Extract the [x, y] coordinate from the center of the cell holding the provided text.  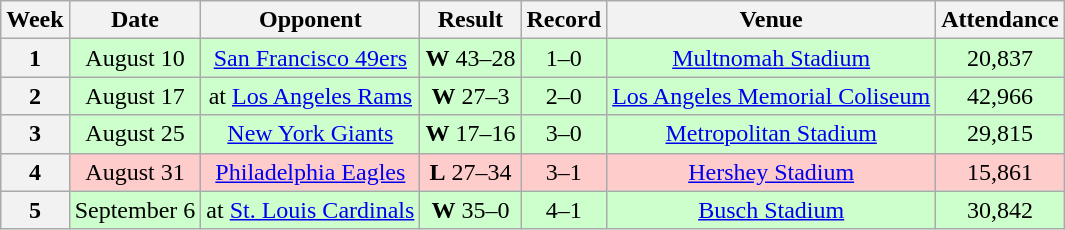
5 [35, 210]
1 [35, 58]
Attendance [1000, 20]
3–1 [564, 172]
L 27–34 [470, 172]
3 [35, 134]
W 27–3 [470, 96]
September 6 [135, 210]
Busch Stadium [772, 210]
15,861 [1000, 172]
Philadelphia Eagles [310, 172]
30,842 [1000, 210]
Date [135, 20]
2–0 [564, 96]
3–0 [564, 134]
29,815 [1000, 134]
W 43–28 [470, 58]
New York Giants [310, 134]
4 [35, 172]
Multnomah Stadium [772, 58]
4–1 [564, 210]
42,966 [1000, 96]
August 25 [135, 134]
Opponent [310, 20]
W 17–16 [470, 134]
W 35–0 [470, 210]
at Los Angeles Rams [310, 96]
at St. Louis Cardinals [310, 210]
Los Angeles Memorial Coliseum [772, 96]
San Francisco 49ers [310, 58]
Result [470, 20]
August 17 [135, 96]
August 31 [135, 172]
Week [35, 20]
Hershey Stadium [772, 172]
Venue [772, 20]
Metropolitan Stadium [772, 134]
August 10 [135, 58]
20,837 [1000, 58]
1–0 [564, 58]
2 [35, 96]
Record [564, 20]
